Capture the cell that displays the provided text and extract its [x, y] central coordinate. 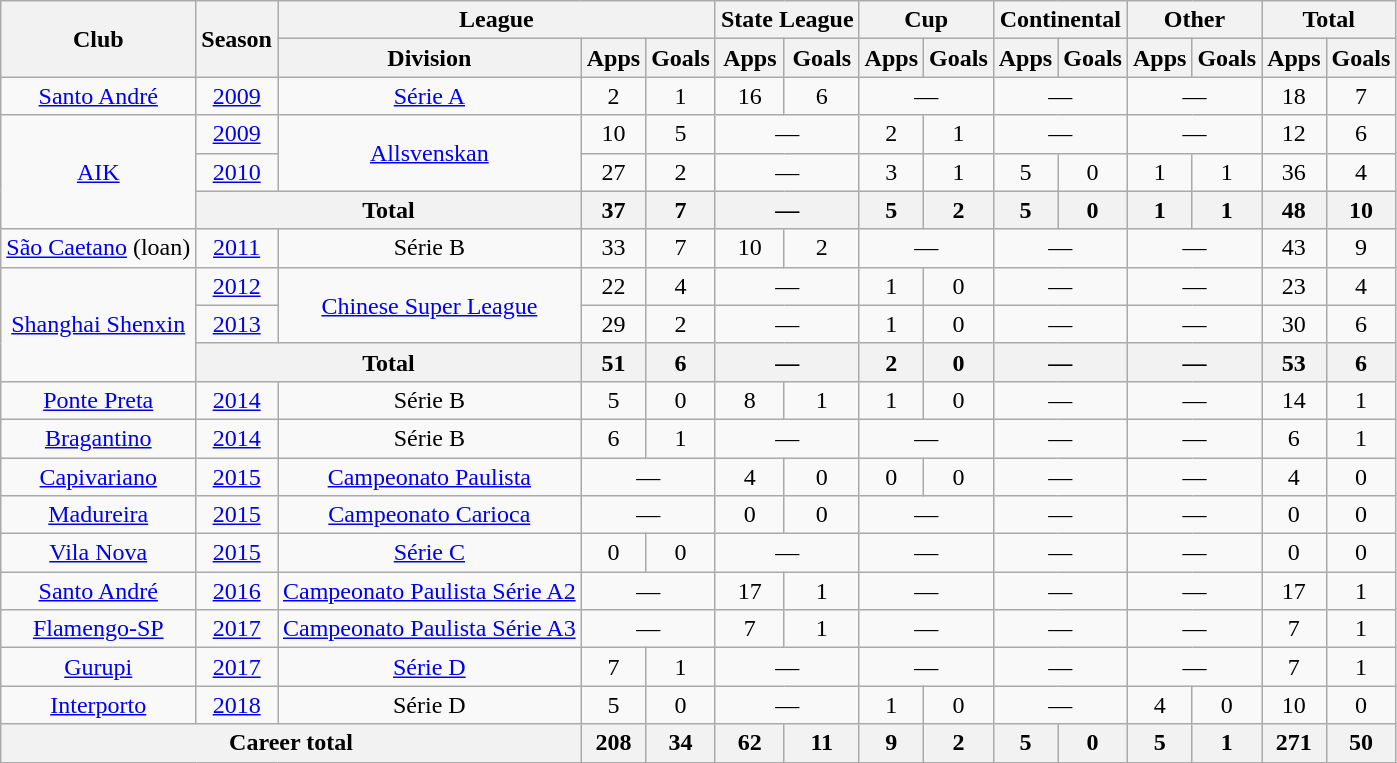
2013 [237, 324]
3 [891, 172]
Ponte Preta [98, 400]
2011 [237, 248]
Shanghai Shenxin [98, 324]
Season [237, 39]
48 [1294, 210]
12 [1294, 134]
2010 [237, 172]
271 [1294, 743]
2016 [237, 591]
34 [681, 743]
Other [1194, 20]
Madureira [98, 515]
Capivariano [98, 477]
33 [613, 248]
Club [98, 39]
29 [613, 324]
22 [613, 286]
Campeonato Paulista Série A3 [430, 629]
State League [787, 20]
11 [822, 743]
2018 [237, 705]
27 [613, 172]
Cup [926, 20]
Interporto [98, 705]
Gurupi [98, 667]
37 [613, 210]
Campeonato Paulista [430, 477]
23 [1294, 286]
Bragantino [98, 438]
53 [1294, 362]
2012 [237, 286]
8 [750, 400]
62 [750, 743]
43 [1294, 248]
League [497, 20]
Flamengo-SP [98, 629]
Série C [430, 553]
Division [430, 58]
208 [613, 743]
Chinese Super League [430, 305]
Allsvenskan [430, 153]
51 [613, 362]
São Caetano (loan) [98, 248]
36 [1294, 172]
Continental [1060, 20]
16 [750, 96]
Série A [430, 96]
Career total [291, 743]
Campeonato Paulista Série A2 [430, 591]
AIK [98, 172]
Campeonato Carioca [430, 515]
50 [1361, 743]
30 [1294, 324]
Vila Nova [98, 553]
14 [1294, 400]
18 [1294, 96]
